Return the [x, y] coordinate for the center point of the cell that contains the specified text.  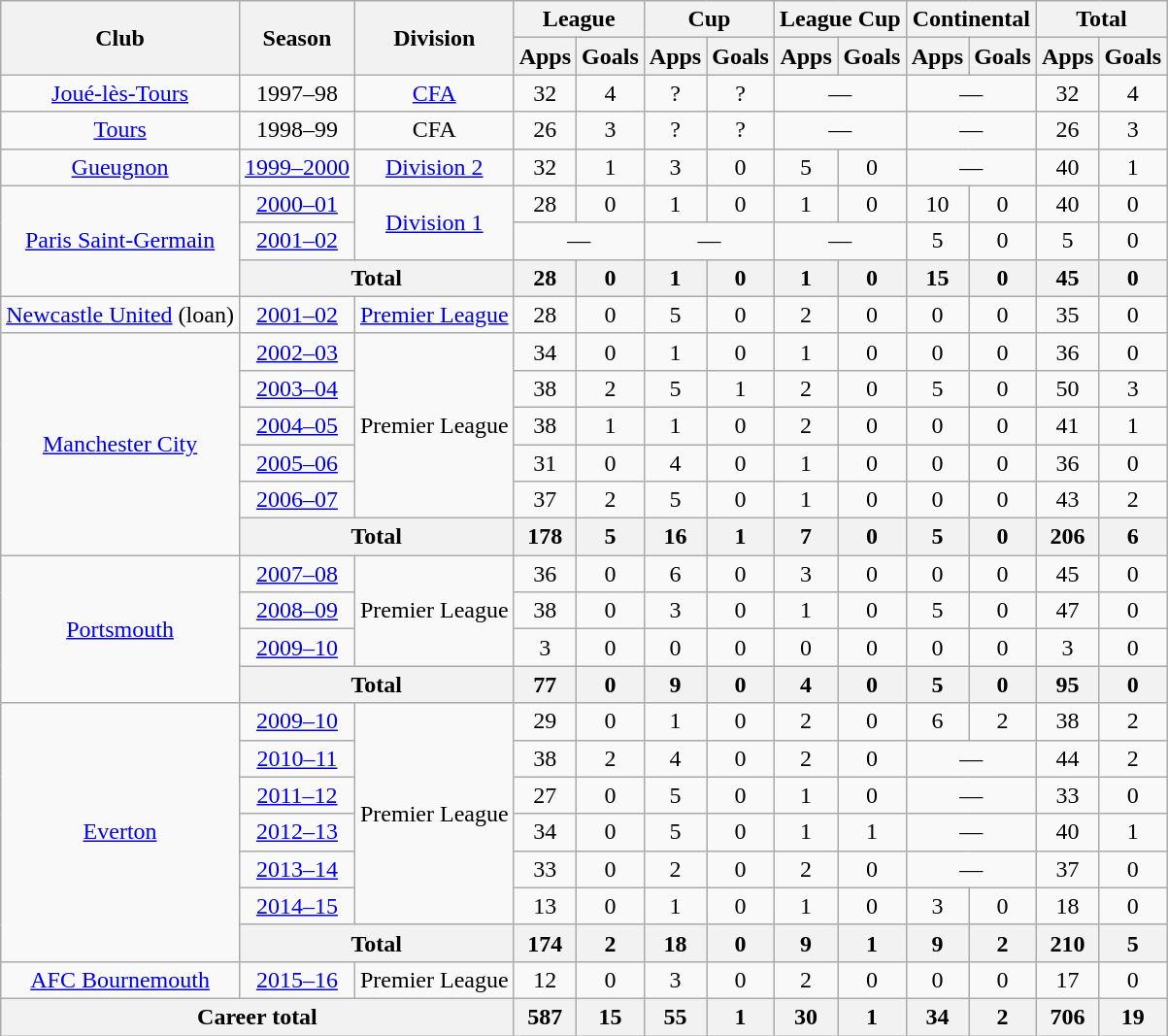
Gueugnon [120, 167]
2013–14 [297, 869]
1999–2000 [297, 167]
95 [1067, 685]
174 [545, 943]
Tours [120, 130]
587 [545, 1017]
Manchester City [120, 444]
Paris Saint-Germain [120, 241]
2015–16 [297, 980]
2003–04 [297, 388]
706 [1067, 1017]
206 [1067, 537]
Everton [120, 832]
AFC Bournemouth [120, 980]
178 [545, 537]
41 [1067, 425]
Division 2 [434, 167]
League Cup [840, 19]
2007–08 [297, 574]
Newcastle United (loan) [120, 315]
77 [545, 685]
2004–05 [297, 425]
27 [545, 795]
50 [1067, 388]
1998–99 [297, 130]
19 [1133, 1017]
2011–12 [297, 795]
2000–01 [297, 204]
30 [806, 1017]
League [579, 19]
10 [937, 204]
29 [545, 721]
35 [1067, 315]
2008–09 [297, 611]
Division 1 [434, 222]
2002–03 [297, 351]
Club [120, 38]
16 [675, 537]
47 [1067, 611]
2012–13 [297, 832]
2006–07 [297, 500]
Cup [709, 19]
Joué-lès-Tours [120, 93]
2005–06 [297, 463]
Division [434, 38]
210 [1067, 943]
Season [297, 38]
12 [545, 980]
Portsmouth [120, 629]
7 [806, 537]
1997–98 [297, 93]
44 [1067, 758]
Continental [971, 19]
Career total [257, 1017]
13 [545, 906]
2014–15 [297, 906]
17 [1067, 980]
2010–11 [297, 758]
31 [545, 463]
43 [1067, 500]
55 [675, 1017]
